Scan for the cell matching the given text and deliver its [X, Y] coordinate at center. 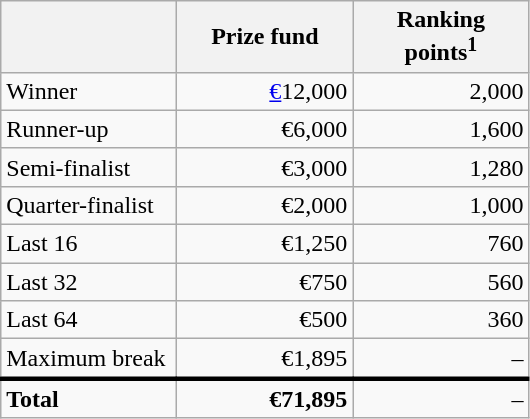
1,000 [441, 205]
Prize fund [265, 37]
Winner [89, 91]
1,600 [441, 129]
€1,895 [265, 359]
760 [441, 244]
Maximum break [89, 359]
Last 32 [89, 282]
€1,250 [265, 244]
2,000 [441, 91]
360 [441, 320]
Quarter-finalist [89, 205]
Total [89, 398]
Runner-up [89, 129]
€12,000 [265, 91]
€6,000 [265, 129]
Ranking points1 [441, 37]
Last 64 [89, 320]
€750 [265, 282]
€2,000 [265, 205]
€71,895 [265, 398]
€3,000 [265, 167]
560 [441, 282]
€500 [265, 320]
1,280 [441, 167]
Semi-finalist [89, 167]
Last 16 [89, 244]
